Capture the cell that displays the provided text and extract its [x, y] central coordinate. 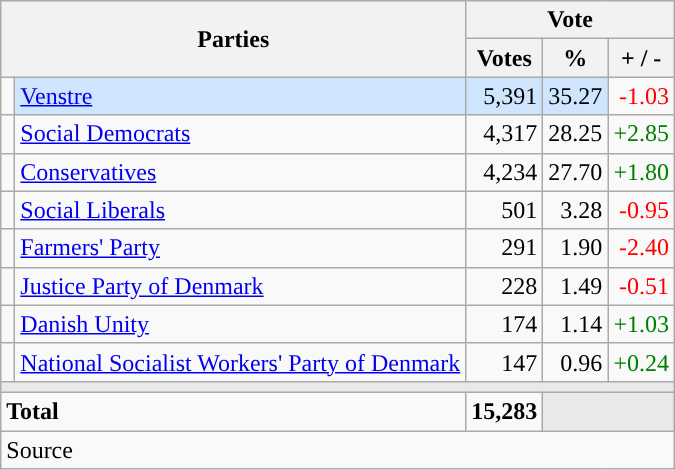
174 [504, 324]
Total [234, 411]
Farmers' Party [240, 248]
+0.24 [642, 362]
Source [338, 449]
National Socialist Workers' Party of Denmark [240, 362]
-0.51 [642, 286]
28.25 [576, 134]
-2.40 [642, 248]
Social Liberals [240, 210]
+1.80 [642, 172]
4,234 [504, 172]
1.49 [576, 286]
228 [504, 286]
15,283 [504, 411]
3.28 [576, 210]
Justice Party of Denmark [240, 286]
-0.95 [642, 210]
-1.03 [642, 96]
Vote [570, 20]
Venstre [240, 96]
35.27 [576, 96]
147 [504, 362]
+ / - [642, 58]
1.90 [576, 248]
1.14 [576, 324]
Conservatives [240, 172]
4,317 [504, 134]
5,391 [504, 96]
Parties [234, 39]
Votes [504, 58]
291 [504, 248]
% [576, 58]
Social Democrats [240, 134]
501 [504, 210]
Danish Unity [240, 324]
+2.85 [642, 134]
27.70 [576, 172]
0.96 [576, 362]
+1.03 [642, 324]
